Determine the (x, y) coordinate at the center of the cell enclosing the given text.  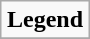
Legend (44, 20)
